Pinpoint the cell where the given text exists, returning its (x, y) midpoint coordinate. 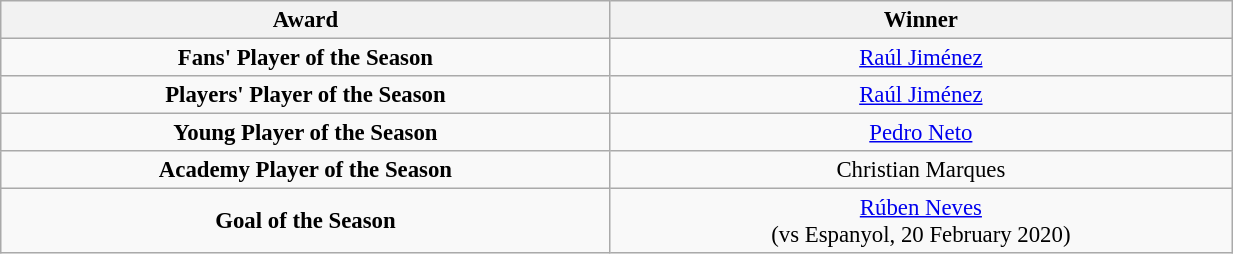
Academy Player of the Season (306, 170)
Pedro Neto (921, 133)
Players' Player of the Season (306, 95)
Christian Marques (921, 170)
Young Player of the Season (306, 133)
Goal of the Season (306, 222)
Fans' Player of the Season (306, 58)
Winner (921, 20)
Award (306, 20)
Rúben Neves(vs Espanyol, 20 February 2020) (921, 222)
